Detect which cell encompasses the target text, then output its [x, y] center coordinate. 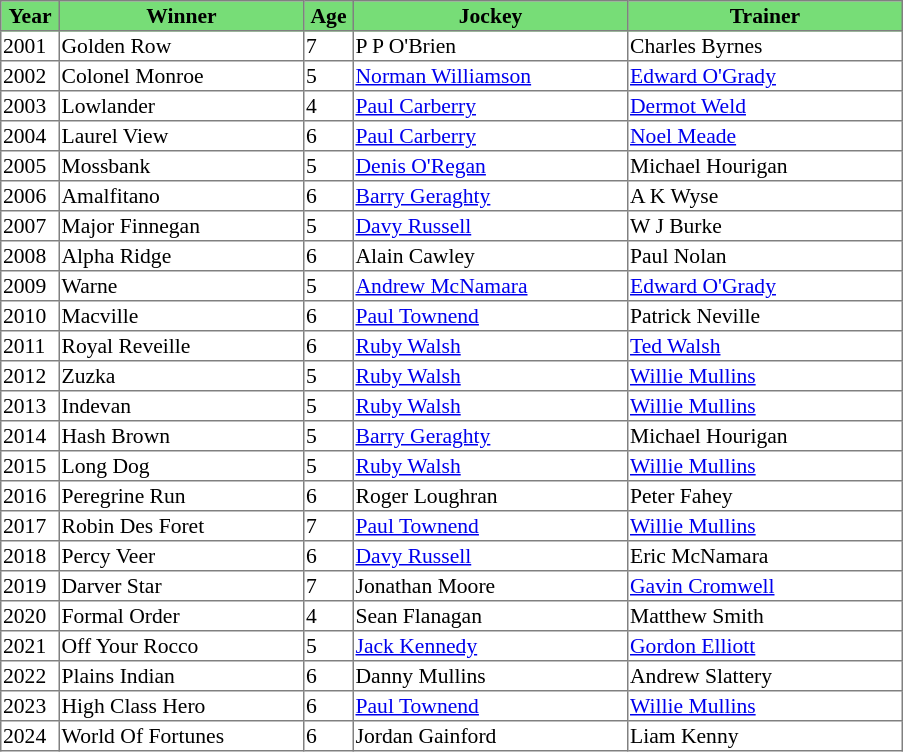
World Of Fortunes [181, 736]
Andrew Slattery [765, 676]
Warne [181, 286]
2022 [30, 676]
Formal Order [181, 616]
2015 [30, 466]
2020 [30, 616]
2010 [30, 316]
Patrick Neville [765, 316]
2019 [30, 586]
2001 [30, 46]
Eric McNamara [765, 556]
Matthew Smith [765, 616]
Gordon Elliott [765, 646]
Mossbank [181, 166]
Noel Meade [765, 136]
Amalfitano [181, 196]
2005 [30, 166]
Trainer [765, 16]
Major Finnegan [181, 226]
Jordan Gainford [490, 736]
Sean Flanagan [490, 616]
Hash Brown [181, 436]
Alpha Ridge [181, 256]
Long Dog [181, 466]
2016 [30, 496]
W J Burke [765, 226]
Andrew McNamara [490, 286]
Macville [181, 316]
Peregrine Run [181, 496]
2003 [30, 106]
A K Wyse [765, 196]
2004 [30, 136]
2002 [30, 76]
2014 [30, 436]
2024 [30, 736]
Jack Kennedy [490, 646]
Dermot Weld [765, 106]
Golden Row [181, 46]
2017 [30, 526]
Winner [181, 16]
Off Your Rocco [181, 646]
Paul Nolan [765, 256]
Darver Star [181, 586]
2013 [30, 406]
Percy Veer [181, 556]
P P O'Brien [490, 46]
Robin Des Foret [181, 526]
Year [30, 16]
Charles Byrnes [765, 46]
Norman Williamson [490, 76]
Jockey [490, 16]
Plains Indian [181, 676]
2007 [30, 226]
Alain Cawley [490, 256]
Zuzka [181, 376]
2009 [30, 286]
2008 [30, 256]
2011 [30, 346]
Jonathan Moore [490, 586]
High Class Hero [181, 706]
2006 [30, 196]
Laurel View [181, 136]
Roger Loughran [490, 496]
Liam Kenny [765, 736]
Lowlander [181, 106]
2018 [30, 556]
Age [329, 16]
Colonel Monroe [181, 76]
Gavin Cromwell [765, 586]
Indevan [181, 406]
Peter Fahey [765, 496]
Denis O'Regan [490, 166]
Danny Mullins [490, 676]
2012 [30, 376]
Ted Walsh [765, 346]
2021 [30, 646]
Royal Reveille [181, 346]
2023 [30, 706]
